Pinpoint the cell where the given text exists, returning its (X, Y) midpoint coordinate. 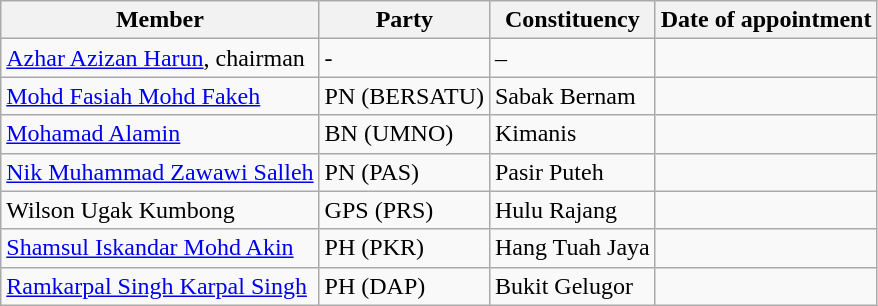
Pasir Puteh (572, 172)
Hulu Rajang (572, 210)
Shamsul Iskandar Mohd Akin (160, 248)
Azhar Azizan Harun, chairman (160, 58)
GPS (PRS) (404, 210)
Ramkarpal Singh Karpal Singh (160, 286)
PN (BERSATU) (404, 96)
Sabak Bernam (572, 96)
PH (DAP) (404, 286)
PH (PKR) (404, 248)
Date of appointment (766, 20)
PN (PAS) (404, 172)
Party (404, 20)
BN (UMNO) (404, 134)
– (572, 58)
Kimanis (572, 134)
Wilson Ugak Kumbong (160, 210)
Hang Tuah Jaya (572, 248)
Mohamad Alamin (160, 134)
Bukit Gelugor (572, 286)
Nik Muhammad Zawawi Salleh (160, 172)
Member (160, 20)
- (404, 58)
Mohd Fasiah Mohd Fakeh (160, 96)
Constituency (572, 20)
